Pinpoint the cell where the given text exists, returning its (X, Y) midpoint coordinate. 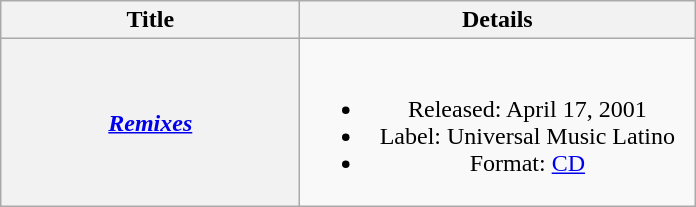
Title (150, 20)
Details (498, 20)
Released: April 17, 2001Label: Universal Music LatinoFormat: CD (498, 122)
Remixes (150, 122)
